Detect which cell encompasses the target text, then output its [X, Y] center coordinate. 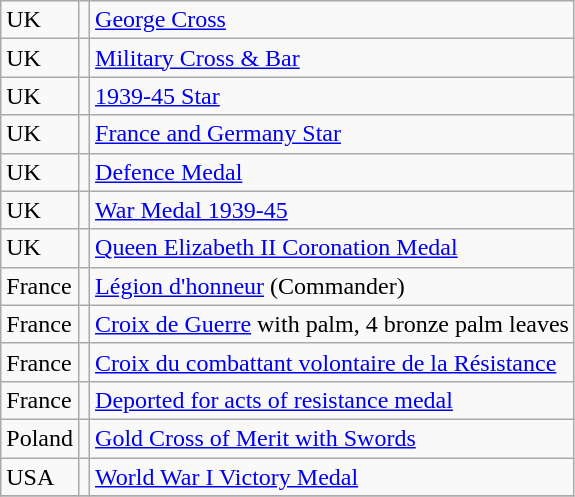
Croix de Guerre with palm, 4 bronze palm leaves [332, 324]
Queen Elizabeth II Coronation Medal [332, 248]
War Medal 1939-45 [332, 210]
1939-45 Star [332, 96]
USA [40, 477]
Gold Cross of Merit with Swords [332, 438]
Military Cross & Bar [332, 58]
Deported for acts of resistance medal [332, 400]
France and Germany Star [332, 134]
Poland [40, 438]
World War I Victory Medal [332, 477]
Defence Medal [332, 172]
George Cross [332, 20]
Croix du combattant volontaire de la Résistance [332, 362]
Légion d'honneur (Commander) [332, 286]
